Locate the cell with the specified text and output its [X, Y] center coordinate. 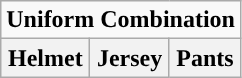
Helmet [46, 58]
Jersey [130, 58]
Pants [204, 58]
Uniform Combination [121, 20]
